Output the [x, y] coordinate of the center of the cell containing the given text.  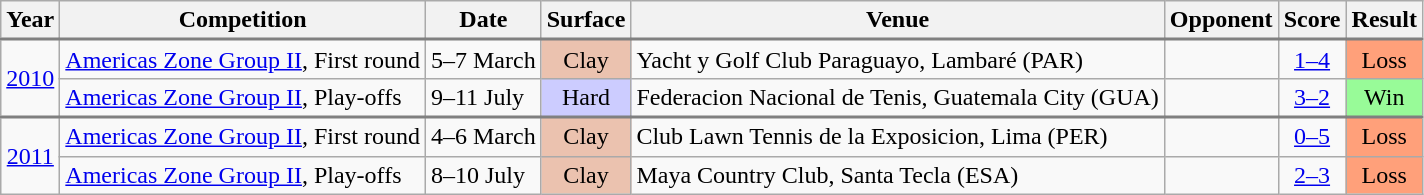
Opponent [1221, 20]
4–6 March [483, 136]
Maya Country Club, Santa Tecla (ESA) [898, 175]
9–11 July [483, 98]
3–2 [1312, 98]
Federacion Nacional de Tenis, Guatemala City (GUA) [898, 98]
Win [1384, 98]
2010 [30, 79]
2011 [30, 156]
Venue [898, 20]
8–10 July [483, 175]
Hard [586, 98]
1–4 [1312, 60]
Yacht y Golf Club Paraguayo, Lambaré (PAR) [898, 60]
Club Lawn Tennis de la Exposicion, Lima (PER) [898, 136]
0–5 [1312, 136]
Date [483, 20]
Score [1312, 20]
2–3 [1312, 175]
5–7 March [483, 60]
Surface [586, 20]
Competition [243, 20]
Year [30, 20]
Result [1384, 20]
